Find where the given text appears and provide that cell's center as [x, y] coordinate. 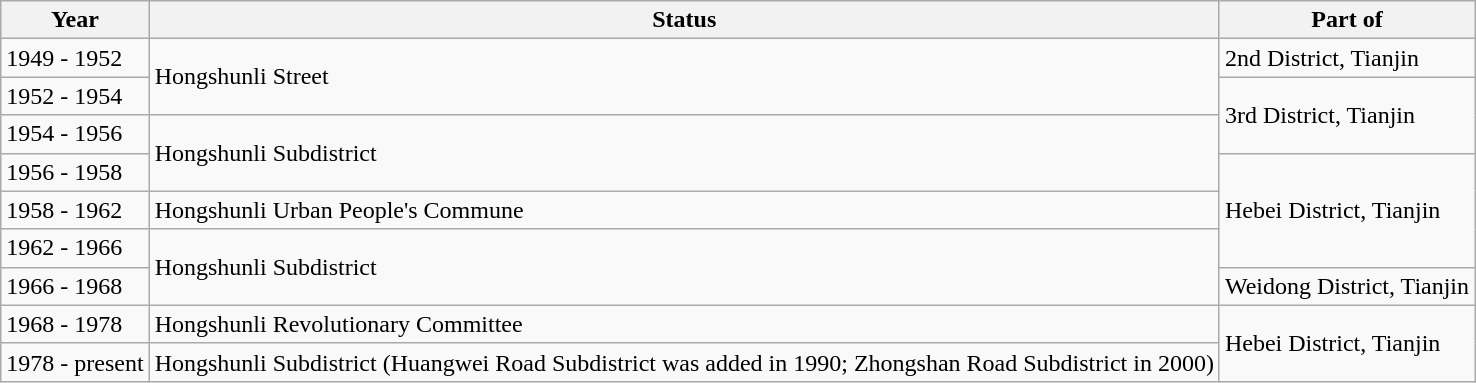
Hongshunli Street [684, 77]
Hongshunli Urban People's Commune [684, 210]
Hongshunli Revolutionary Committee [684, 324]
1954 - 1956 [75, 134]
1978 - present [75, 362]
1952 - 1954 [75, 96]
1968 - 1978 [75, 324]
Status [684, 20]
1966 - 1968 [75, 286]
3rd District, Tianjin [1346, 115]
Year [75, 20]
2nd District, Tianjin [1346, 58]
Hongshunli Subdistrict (Huangwei Road Subdistrict was added in 1990; Zhongshan Road Subdistrict in 2000) [684, 362]
1958 - 1962 [75, 210]
Weidong District, Tianjin [1346, 286]
1962 - 1966 [75, 248]
1956 - 1958 [75, 172]
1949 - 1952 [75, 58]
Part of [1346, 20]
